From the cell containing the given text, extract its center point as [X, Y] coordinate. 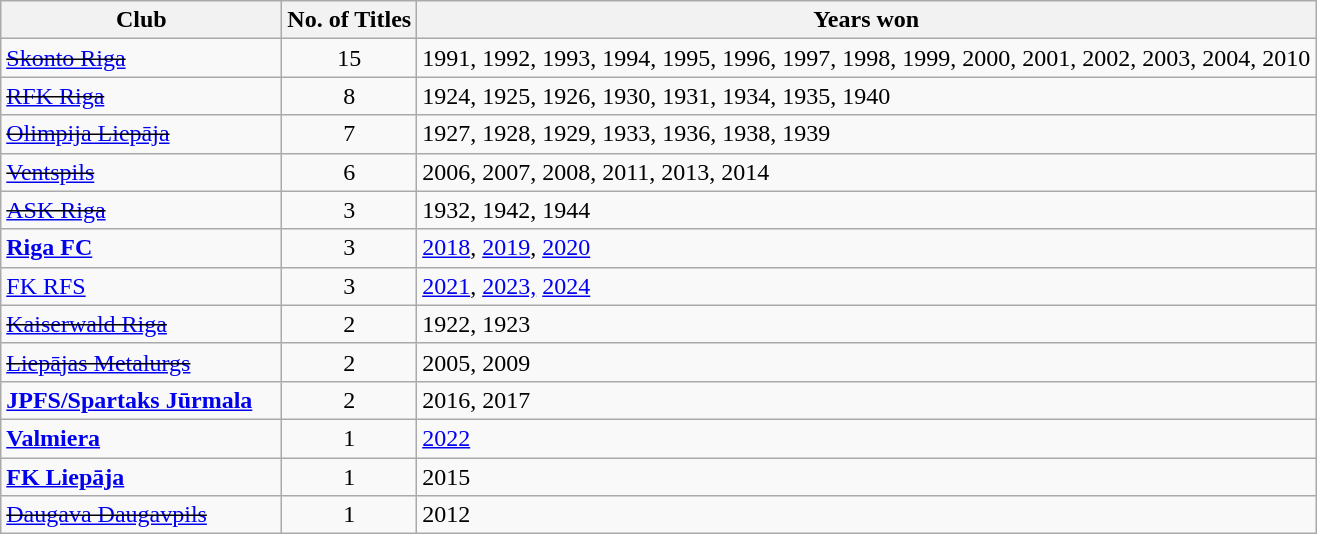
RFK Riga [142, 96]
Years won [866, 20]
FK Liepāja [142, 477]
2022 [866, 438]
7 [350, 134]
Olimpija Liepāja [142, 134]
1927, 1928, 1929, 1933, 1936, 1938, 1939 [866, 134]
JPFS/Spartaks Jūrmala [142, 400]
2005, 2009 [866, 362]
Riga FC [142, 248]
2021, 2023, 2024 [866, 286]
1924, 1925, 1926, 1930, 1931, 1934, 1935, 1940 [866, 96]
Kaiserwald Riga [142, 324]
1991, 1992, 1993, 1994, 1995, 1996, 1997, 1998, 1999, 2000, 2001, 2002, 2003, 2004, 2010 [866, 58]
Liepājas Metalurgs [142, 362]
2006, 2007, 2008, 2011, 2013, 2014 [866, 172]
2016, 2017 [866, 400]
Valmiera [142, 438]
1922, 1923 [866, 324]
Ventspils [142, 172]
No. of Titles [350, 20]
FK RFS [142, 286]
Daugava Daugavpils [142, 515]
8 [350, 96]
Skonto Riga [142, 58]
ASK Riga [142, 210]
15 [350, 58]
1932, 1942, 1944 [866, 210]
2015 [866, 477]
2018, 2019, 2020 [866, 248]
Club [142, 20]
6 [350, 172]
2012 [866, 515]
